Capture the cell that displays the provided text and extract its (x, y) central coordinate. 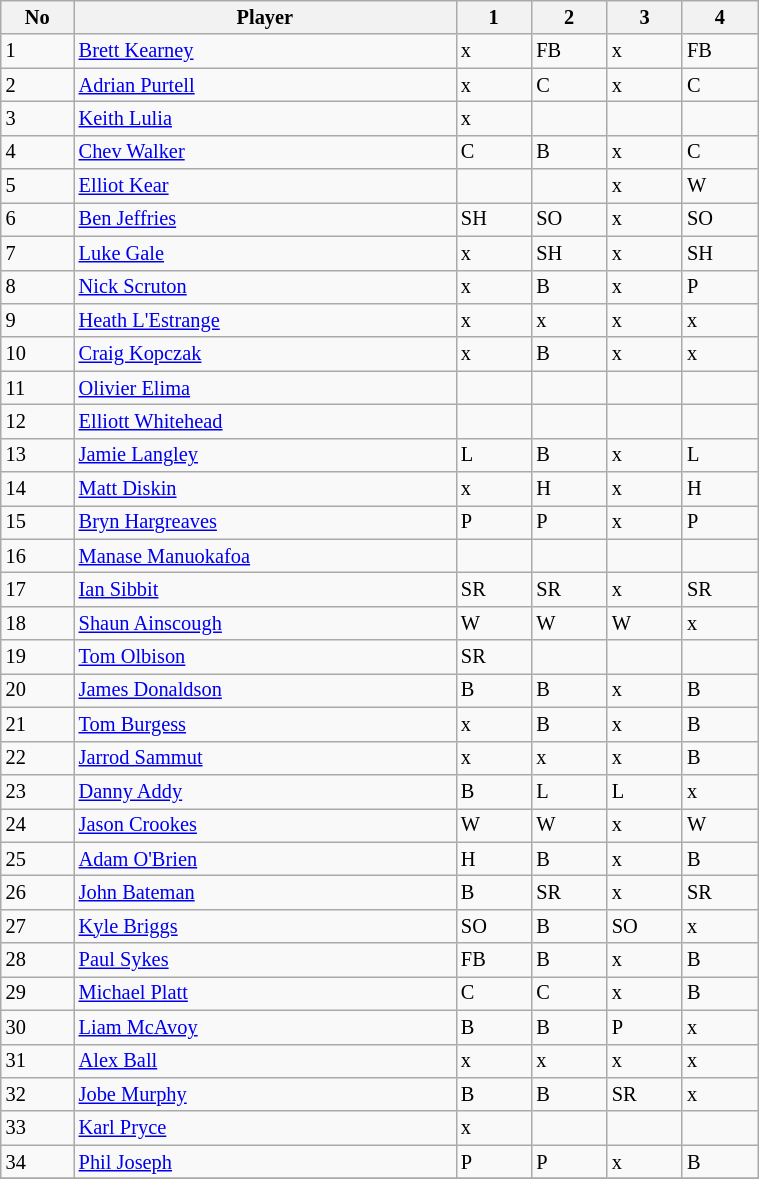
Craig Kopczak (265, 354)
31 (38, 1061)
Tom Olbison (265, 657)
14 (38, 489)
20 (38, 690)
13 (38, 455)
Matt Diskin (265, 489)
Brett Kearney (265, 51)
21 (38, 724)
Player (265, 17)
34 (38, 1162)
30 (38, 1027)
18 (38, 623)
7 (38, 253)
33 (38, 1128)
Alex Ball (265, 1061)
Keith Lulia (265, 118)
Paul Sykes (265, 960)
Adam O'Brien (265, 859)
Olivier Elima (265, 388)
Bryn Hargreaves (265, 522)
Phil Joseph (265, 1162)
Tom Burgess (265, 724)
Manase Manuokafoa (265, 556)
Jason Crookes (265, 825)
Heath L'Estrange (265, 320)
32 (38, 1094)
27 (38, 926)
Chev Walker (265, 152)
Luke Gale (265, 253)
26 (38, 892)
6 (38, 219)
24 (38, 825)
29 (38, 993)
Jarrod Sammut (265, 758)
Liam McAvoy (265, 1027)
17 (38, 589)
John Bateman (265, 892)
Shaun Ainscough (265, 623)
Ben Jeffries (265, 219)
No (38, 17)
Danny Addy (265, 791)
15 (38, 522)
25 (38, 859)
Jobe Murphy (265, 1094)
Elliot Kear (265, 186)
16 (38, 556)
28 (38, 960)
Ian Sibbit (265, 589)
19 (38, 657)
Elliott Whitehead (265, 421)
Nick Scruton (265, 287)
5 (38, 186)
22 (38, 758)
James Donaldson (265, 690)
Kyle Briggs (265, 926)
Karl Pryce (265, 1128)
11 (38, 388)
Jamie Langley (265, 455)
Michael Platt (265, 993)
Adrian Purtell (265, 85)
8 (38, 287)
10 (38, 354)
23 (38, 791)
9 (38, 320)
12 (38, 421)
